Output the [X, Y] coordinate of the center of the cell containing the given text.  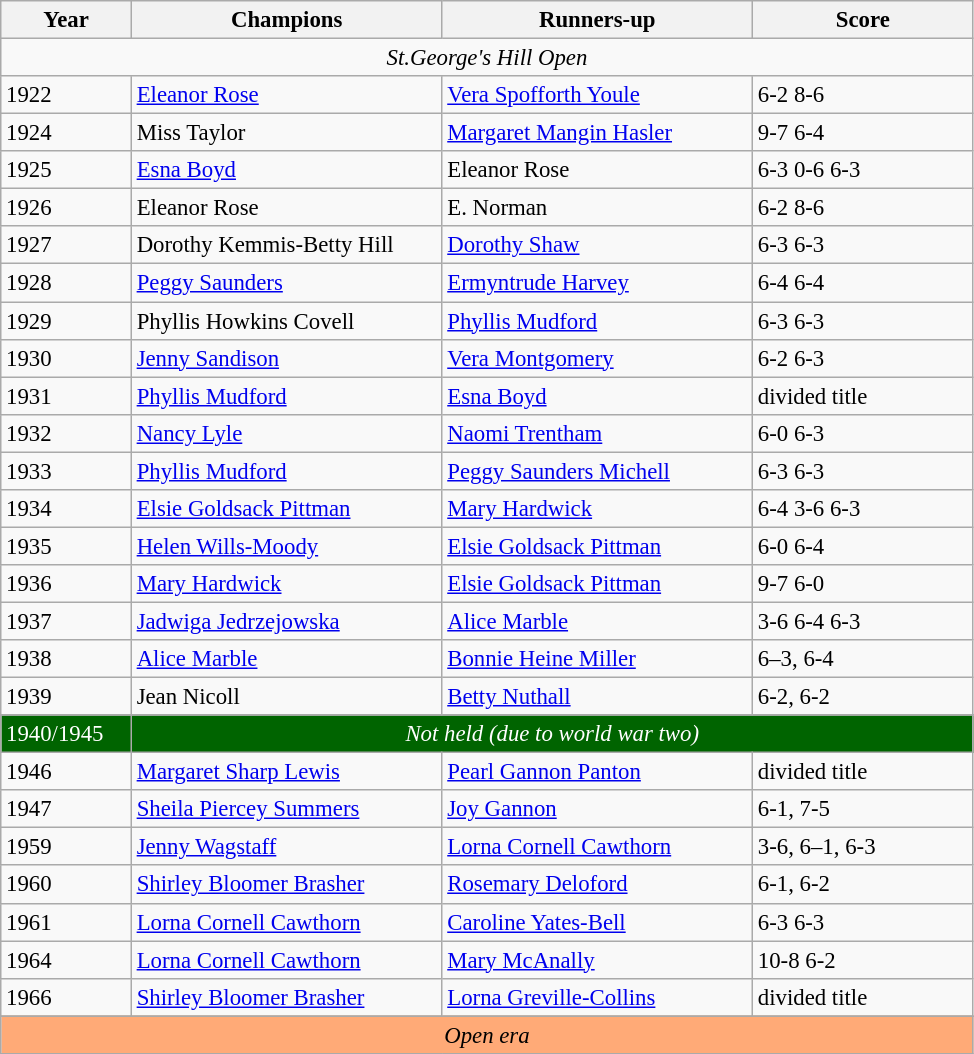
Jean Nicoll [286, 697]
1938 [66, 659]
1947 [66, 809]
1933 [66, 471]
3-6 6-4 6-3 [864, 621]
Open era [487, 1035]
1927 [66, 245]
9-7 6-0 [864, 584]
1961 [66, 922]
1936 [66, 584]
1926 [66, 208]
6-2, 6-2 [864, 697]
Helen Wills-Moody [286, 546]
9-7 6-4 [864, 133]
Champions [286, 20]
Year [66, 20]
1929 [66, 321]
6-2 6-3 [864, 358]
Joy Gannon [598, 809]
Not held (due to world war two) [552, 734]
1924 [66, 133]
10-8 6-2 [864, 960]
1932 [66, 433]
1940/1945 [66, 734]
6-0 6-4 [864, 546]
Vera Spofforth Youle [598, 95]
Peggy Saunders Michell [598, 471]
1928 [66, 283]
Caroline Yates-Bell [598, 922]
E. Norman [598, 208]
1960 [66, 885]
Naomi Trentham [598, 433]
6-0 6-3 [864, 433]
Jenny Wagstaff [286, 847]
Phyllis Howkins Covell [286, 321]
1931 [66, 396]
Rosemary Deloford [598, 885]
Jadwiga Jedrzejowska [286, 621]
6–3, 6-4 [864, 659]
1946 [66, 772]
1939 [66, 697]
1959 [66, 847]
1934 [66, 509]
1964 [66, 960]
Margaret Mangin Hasler [598, 133]
1966 [66, 997]
Runners-up [598, 20]
Dorothy Kemmis-Betty Hill [286, 245]
1930 [66, 358]
Nancy Lyle [286, 433]
6-1, 7-5 [864, 809]
Ermyntrude Harvey [598, 283]
1922 [66, 95]
6-4 6-4 [864, 283]
Lorna Greville-Collins [598, 997]
Score [864, 20]
Vera Montgomery [598, 358]
Bonnie Heine Miller [598, 659]
Margaret Sharp Lewis [286, 772]
Mary McAnally [598, 960]
6-1, 6-2 [864, 885]
Jenny Sandison [286, 358]
Sheila Piercey Summers [286, 809]
1925 [66, 170]
6-4 3-6 6-3 [864, 509]
Dorothy Shaw [598, 245]
Miss Taylor [286, 133]
Betty Nuthall [598, 697]
3-6, 6–1, 6-3 [864, 847]
6-3 0-6 6-3 [864, 170]
Pearl Gannon Panton [598, 772]
Peggy Saunders [286, 283]
St.George's Hill Open [487, 58]
1935 [66, 546]
1937 [66, 621]
